Pinpoint the cell where the given text exists, returning its [x, y] midpoint coordinate. 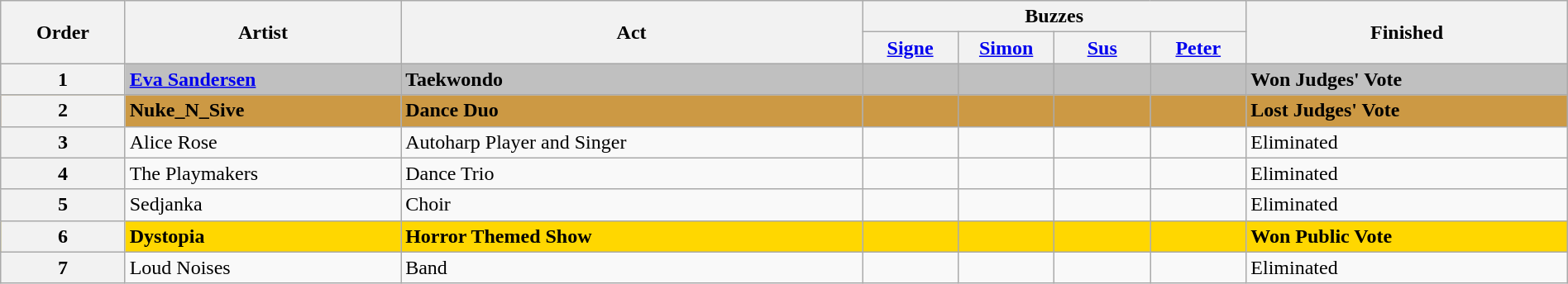
Peter [1198, 48]
Nuke_N_Sive [263, 111]
Act [632, 32]
Signe [911, 48]
Simon [1006, 48]
Won Judges' Vote [1407, 79]
2 [63, 111]
Artist [263, 32]
Dance Duo [632, 111]
3 [63, 142]
Sus [1102, 48]
Horror Themed Show [632, 236]
6 [63, 236]
Autoharp Player and Singer [632, 142]
1 [63, 79]
Finished [1407, 32]
7 [63, 267]
Choir [632, 205]
Taekwondo [632, 79]
Buzzes [1054, 17]
5 [63, 205]
Loud Noises [263, 267]
Band [632, 267]
Order [63, 32]
Dystopia [263, 236]
Eva Sandersen [263, 79]
Sedjanka [263, 205]
Won Public Vote [1407, 236]
4 [63, 173]
The Playmakers [263, 173]
Lost Judges' Vote [1407, 111]
Dance Trio [632, 173]
Alice Rose [263, 142]
